Find where the given text appears and provide that cell's center as (X, Y) coordinate. 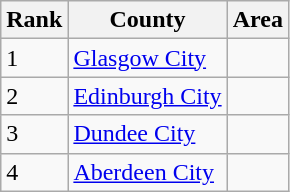
Dundee City (148, 134)
County (148, 20)
Edinburgh City (148, 96)
2 (34, 96)
3 (34, 134)
4 (34, 172)
Glasgow City (148, 58)
Rank (34, 20)
Aberdeen City (148, 172)
1 (34, 58)
Area (258, 20)
